Pinpoint the cell where the given text exists, returning its (x, y) midpoint coordinate. 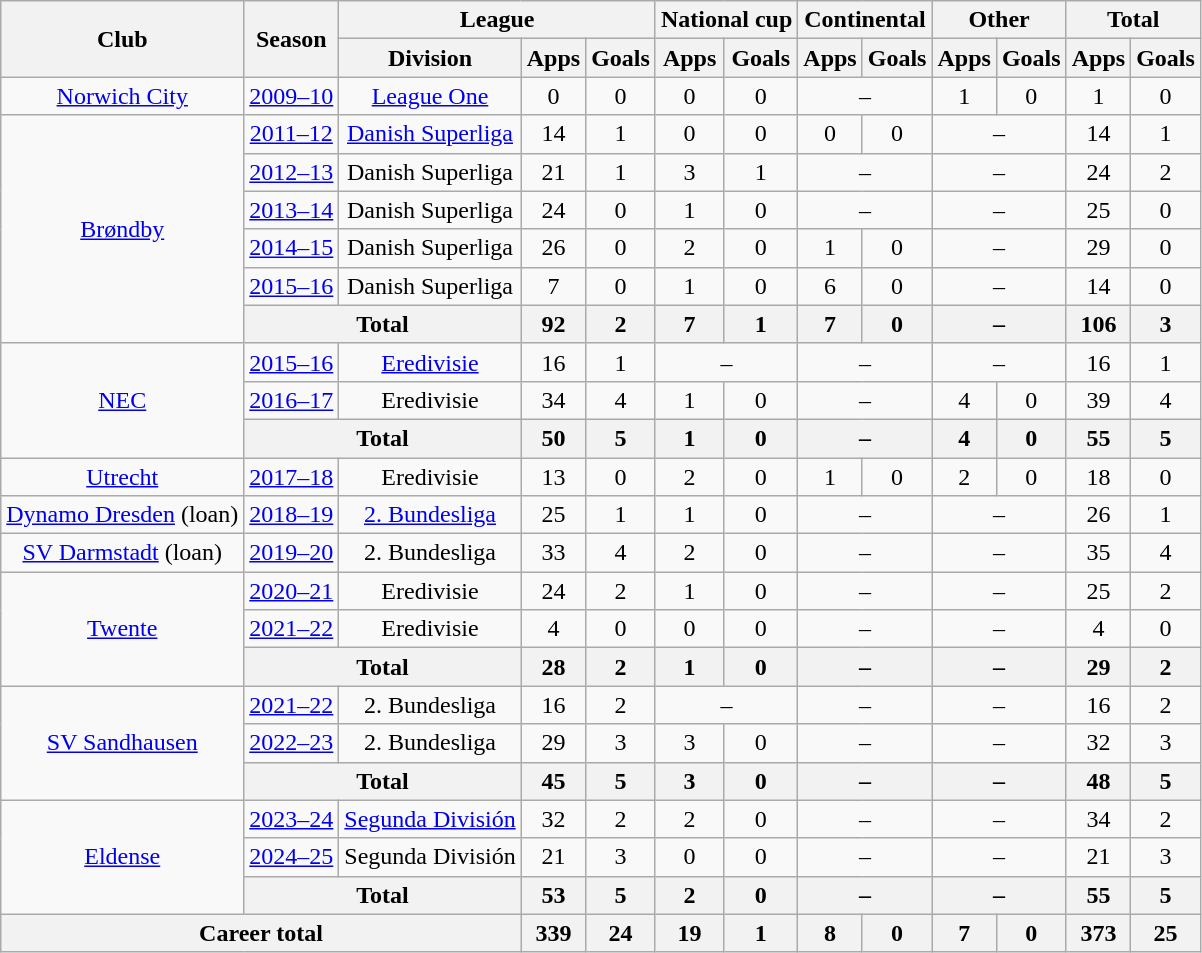
Eldense (122, 857)
8 (830, 933)
National cup (726, 20)
Dynamo Dresden (loan) (122, 515)
Brøndby (122, 229)
13 (553, 477)
53 (553, 895)
339 (553, 933)
SV Darmstadt (loan) (122, 553)
2019–20 (292, 553)
Twente (122, 629)
Career total (261, 933)
35 (1098, 553)
SV Sandhausen (122, 743)
6 (830, 286)
2014–15 (292, 248)
Other (999, 20)
50 (553, 438)
33 (553, 553)
48 (1098, 781)
Norwich City (122, 96)
NEC (122, 400)
2022–23 (292, 743)
2020–21 (292, 591)
2011–12 (292, 134)
373 (1098, 933)
2013–14 (292, 210)
Season (292, 39)
2018–19 (292, 515)
Utrecht (122, 477)
39 (1098, 400)
Club (122, 39)
League One (430, 96)
2023–24 (292, 819)
28 (553, 667)
18 (1098, 477)
League (498, 20)
2017–18 (292, 477)
2012–13 (292, 172)
2016–17 (292, 400)
45 (553, 781)
Division (430, 58)
2024–25 (292, 857)
2009–10 (292, 96)
106 (1098, 324)
92 (553, 324)
19 (689, 933)
Continental (865, 20)
